Provide the (x, y) coordinate of the cell's center where the given text is located.  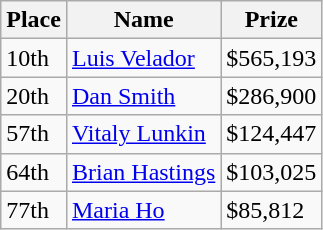
Brian Hastings (143, 172)
20th (34, 96)
Prize (272, 20)
77th (34, 210)
64th (34, 172)
10th (34, 58)
57th (34, 134)
$85,812 (272, 210)
Dan Smith (143, 96)
Vitaly Lunkin (143, 134)
Place (34, 20)
$103,025 (272, 172)
Name (143, 20)
$286,900 (272, 96)
Luis Velador (143, 58)
Maria Ho (143, 210)
$124,447 (272, 134)
$565,193 (272, 58)
